Provide the [x, y] coordinate of the cell's center where the given text is located.  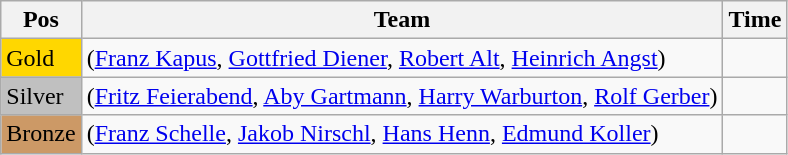
Pos [41, 20]
(Franz Kapus, Gottfried Diener, Robert Alt, Heinrich Angst) [402, 58]
(Fritz Feierabend, Aby Gartmann, Harry Warburton, Rolf Gerber) [402, 96]
Bronze [41, 134]
Gold [41, 58]
Time [755, 20]
(Franz Schelle, Jakob Nirschl, Hans Henn, Edmund Koller) [402, 134]
Silver [41, 96]
Team [402, 20]
